Scan for the cell matching the given text and deliver its (X, Y) coordinate at center. 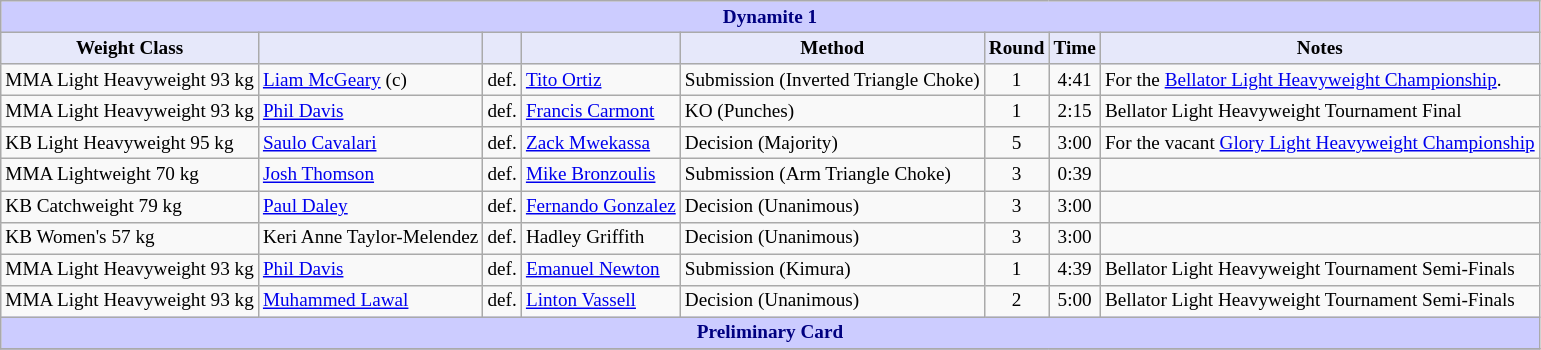
KB Women's 57 kg (130, 238)
5:00 (1074, 301)
Bellator Light Heavyweight Tournament Final (1320, 111)
5 (1016, 143)
Submission (Kimura) (832, 270)
KB Light Heavyweight 95 kg (130, 143)
4:41 (1074, 80)
Decision (Majority) (832, 143)
Mike Bronzoulis (600, 175)
Francis Carmont (600, 111)
Zack Mwekassa (600, 143)
Muhammed Lawal (370, 301)
0:39 (1074, 175)
Submission (Arm Triangle Choke) (832, 175)
Method (832, 48)
Round (1016, 48)
Notes (1320, 48)
Saulo Cavalari (370, 143)
2:15 (1074, 111)
For the vacant Glory Light Heavyweight Championship (1320, 143)
KO (Punches) (832, 111)
Fernando Gonzalez (600, 206)
Time (1074, 48)
For the Bellator Light Heavyweight Championship. (1320, 80)
Keri Anne Taylor-Melendez (370, 238)
Linton Vassell (600, 301)
KB Catchweight 79 kg (130, 206)
Liam McGeary (c) (370, 80)
Paul Daley (370, 206)
MMA Lightweight 70 kg (130, 175)
Dynamite 1 (770, 17)
Hadley Griffith (600, 238)
Tito Ortiz (600, 80)
Submission (Inverted Triangle Choke) (832, 80)
Emanuel Newton (600, 270)
4:39 (1074, 270)
Weight Class (130, 48)
2 (1016, 301)
Preliminary Card (770, 333)
Josh Thomson (370, 175)
